Scan for the cell matching the given text and deliver its [X, Y] coordinate at center. 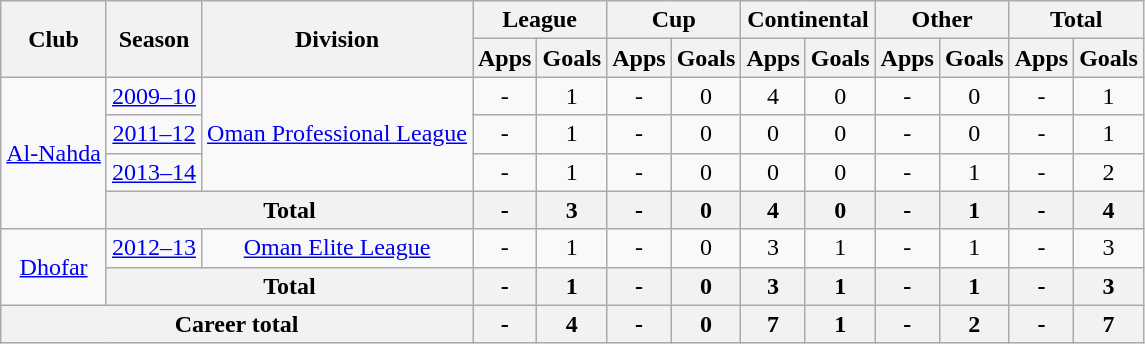
Al-Nahda [54, 153]
League [539, 20]
Cup [674, 20]
Continental [808, 20]
Career total [237, 324]
Division [338, 39]
2011–12 [154, 134]
Club [54, 39]
Other [942, 20]
2009–10 [154, 96]
Oman Professional League [338, 134]
2012–13 [154, 248]
2013–14 [154, 172]
Season [154, 39]
Oman Elite League [338, 248]
Dhofar [54, 267]
